Extract the [X, Y] coordinate from the center of the cell holding the provided text.  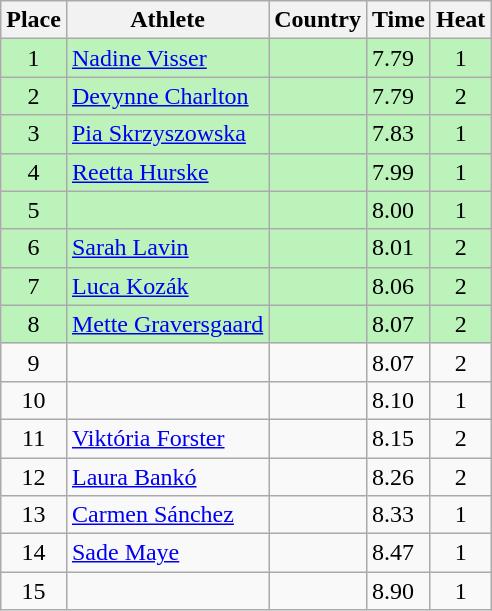
Athlete [167, 20]
Sade Maye [167, 553]
Sarah Lavin [167, 248]
Mette Graversgaard [167, 324]
Viktória Forster [167, 438]
12 [34, 477]
Carmen Sánchez [167, 515]
Devynne Charlton [167, 96]
3 [34, 134]
Luca Kozák [167, 286]
8.26 [398, 477]
7.83 [398, 134]
10 [34, 400]
8.00 [398, 210]
Place [34, 20]
7.99 [398, 172]
5 [34, 210]
8.10 [398, 400]
8.47 [398, 553]
15 [34, 591]
8.15 [398, 438]
Country [318, 20]
13 [34, 515]
Nadine Visser [167, 58]
9 [34, 362]
8 [34, 324]
8.33 [398, 515]
Heat [460, 20]
8.90 [398, 591]
Reetta Hurske [167, 172]
6 [34, 248]
Laura Bankó [167, 477]
Time [398, 20]
8.06 [398, 286]
14 [34, 553]
7 [34, 286]
8.01 [398, 248]
4 [34, 172]
Pia Skrzyszowska [167, 134]
11 [34, 438]
